Return the [X, Y] coordinate for the center point of the cell that contains the specified text.  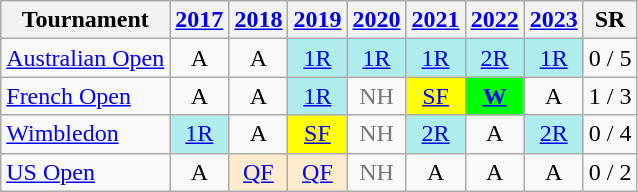
2020 [376, 20]
2022 [494, 20]
0 / 5 [610, 58]
2019 [318, 20]
0 / 4 [610, 134]
1 / 3 [610, 96]
0 / 2 [610, 172]
2018 [258, 20]
W [494, 96]
US Open [86, 172]
Australian Open [86, 58]
2017 [200, 20]
2023 [554, 20]
French Open [86, 96]
Tournament [86, 20]
Wimbledon [86, 134]
SR [610, 20]
2021 [436, 20]
